Capture the cell that displays the provided text and extract its [x, y] central coordinate. 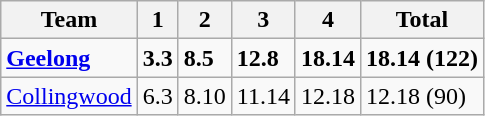
3.3 [158, 58]
8.5 [204, 58]
Geelong [69, 58]
12.18 (90) [422, 96]
18.14 (122) [422, 58]
2 [204, 20]
11.14 [263, 96]
Team [69, 20]
6.3 [158, 96]
Collingwood [69, 96]
18.14 [328, 58]
4 [328, 20]
1 [158, 20]
3 [263, 20]
12.18 [328, 96]
Total [422, 20]
12.8 [263, 58]
8.10 [204, 96]
